Scan for the cell matching the given text and deliver its (X, Y) coordinate at center. 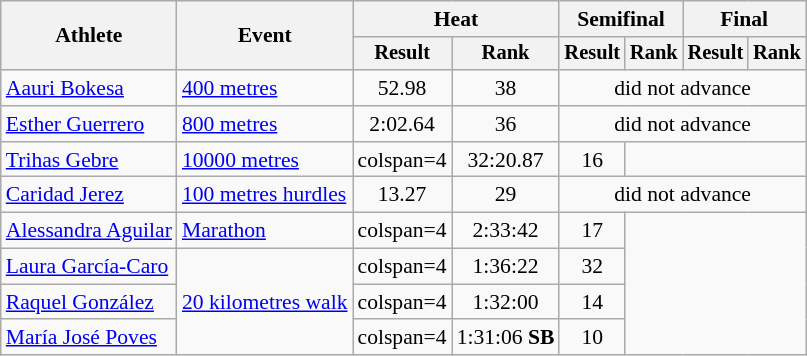
2:02.64 (402, 124)
Raquel González (89, 302)
32:20.87 (506, 160)
Event (265, 36)
100 metres hurdles (265, 195)
36 (506, 124)
Trihas Gebre (89, 160)
52.98 (402, 88)
Laura García-Caro (89, 267)
17 (592, 231)
2:33:42 (506, 231)
Final (744, 19)
13.27 (402, 195)
Aauri Bokesa (89, 88)
10 (592, 338)
800 metres (265, 124)
Semifinal (620, 19)
Esther Guerrero (89, 124)
1:31:06 SB (506, 338)
16 (592, 160)
32 (592, 267)
400 metres (265, 88)
Caridad Jerez (89, 195)
14 (592, 302)
20 kilometres walk (265, 302)
Athlete (89, 36)
1:32:00 (506, 302)
Alessandra Aguilar (89, 231)
María José Poves (89, 338)
1:36:22 (506, 267)
29 (506, 195)
Heat (456, 19)
38 (506, 88)
10000 metres (265, 160)
Marathon (265, 231)
